Capture the cell that displays the provided text and extract its [X, Y] central coordinate. 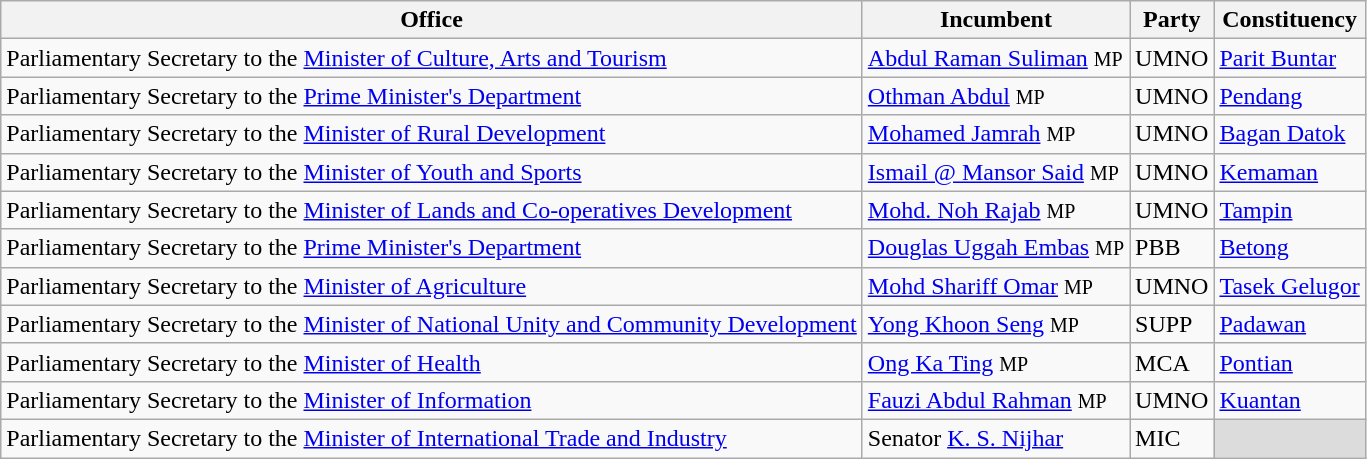
SUPP [1172, 324]
Parit Buntar [1290, 58]
MCA [1172, 362]
Parliamentary Secretary to the Minister of Lands and Co-operatives Development [432, 210]
Senator K. S. Nijhar [996, 438]
Parliamentary Secretary to the Minister of Agriculture [432, 286]
Tampin [1290, 210]
Parliamentary Secretary to the Minister of Information [432, 400]
Padawan [1290, 324]
Mohd Shariff Omar MP [996, 286]
Ong Ka Ting MP [996, 362]
Mohamed Jamrah MP [996, 134]
Parliamentary Secretary to the Minister of Youth and Sports [432, 172]
Constituency [1290, 20]
Douglas Uggah Embas MP [996, 248]
Betong [1290, 248]
Parliamentary Secretary to the Minister of Culture, Arts and Tourism [432, 58]
Bagan Datok [1290, 134]
Kuantan [1290, 400]
Ismail @ Mansor Said MP [996, 172]
Incumbent [996, 20]
Office [432, 20]
Mohd. Noh Rajab MP [996, 210]
Fauzi Abdul Rahman MP [996, 400]
Parliamentary Secretary to the Minister of Rural Development [432, 134]
Parliamentary Secretary to the Minister of International Trade and Industry [432, 438]
Yong Khoon Seng MP [996, 324]
Tasek Gelugor [1290, 286]
Kemaman [1290, 172]
Pontian [1290, 362]
PBB [1172, 248]
Othman Abdul MP [996, 96]
MIC [1172, 438]
Abdul Raman Suliman MP [996, 58]
Pendang [1290, 96]
Parliamentary Secretary to the Minister of National Unity and Community Development [432, 324]
Party [1172, 20]
Parliamentary Secretary to the Minister of Health [432, 362]
